Search for the cell housing the specified text and yield its (x, y) center coordinate. 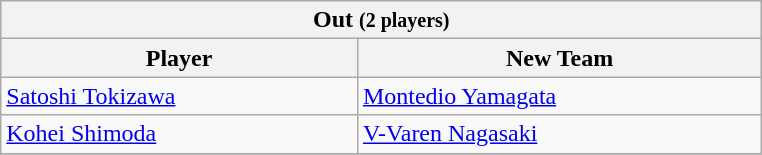
V-Varen Nagasaki (559, 134)
Satoshi Tokizawa (180, 96)
Player (180, 58)
Montedio Yamagata (559, 96)
New Team (559, 58)
Kohei Shimoda (180, 134)
Out (2 players) (382, 20)
